Extract the (x, y) coordinate from the center of the cell holding the provided text.  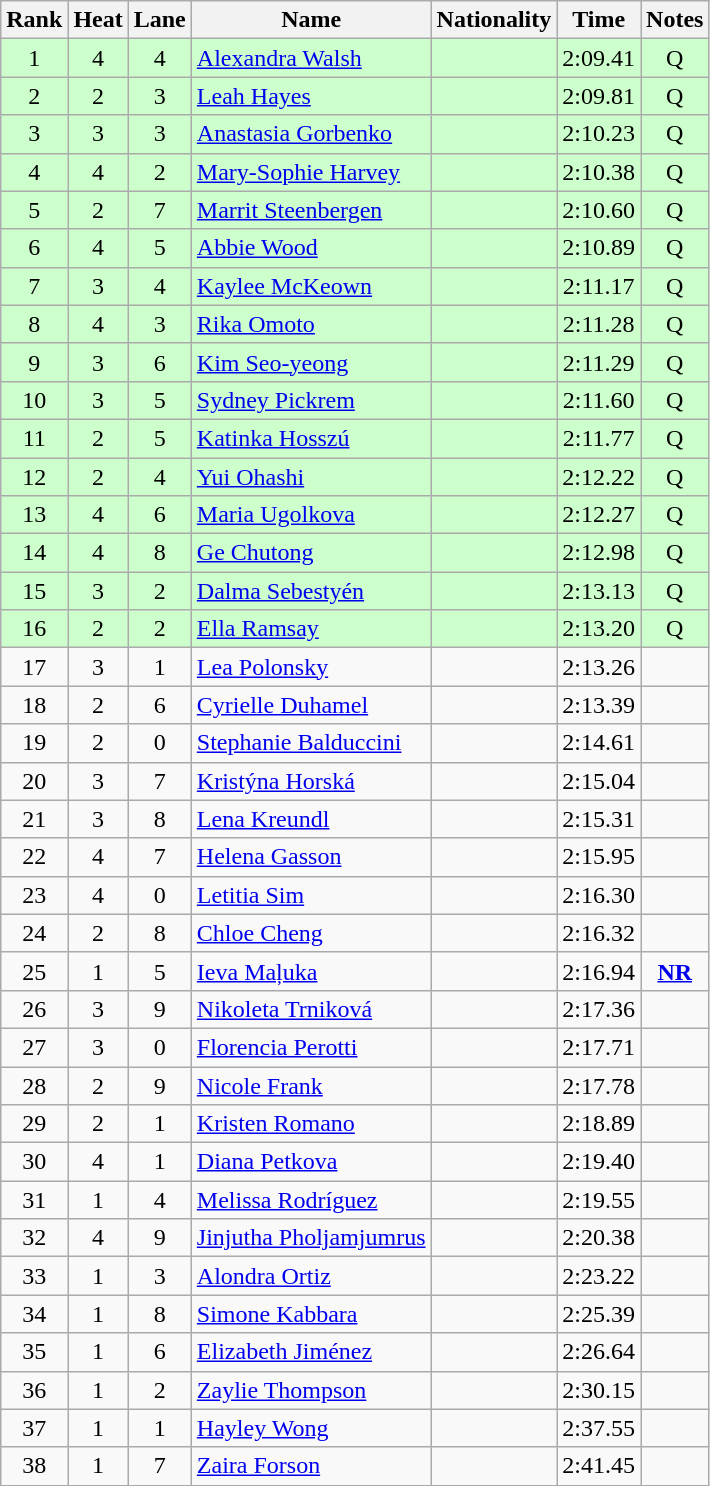
2:11.60 (599, 400)
Rank (34, 20)
15 (34, 591)
Letitia Sim (311, 895)
Yui Ohashi (311, 477)
2:16.32 (599, 933)
Nationality (494, 20)
Notes (675, 20)
2:10.60 (599, 210)
2:18.89 (599, 1124)
2:26.64 (599, 1352)
Time (599, 20)
30 (34, 1162)
Alondra Ortiz (311, 1276)
2:16.30 (599, 895)
12 (34, 477)
2:12.98 (599, 553)
10 (34, 400)
Florencia Perotti (311, 1047)
2:09.41 (599, 58)
Elizabeth Jiménez (311, 1352)
37 (34, 1428)
Leah Hayes (311, 96)
Hayley Wong (311, 1428)
Helena Gasson (311, 857)
2:25.39 (599, 1314)
Anastasia Gorbenko (311, 134)
Simone Kabbara (311, 1314)
2:15.04 (599, 781)
Alexandra Walsh (311, 58)
Abbie Wood (311, 248)
2:13.13 (599, 591)
2:17.71 (599, 1047)
22 (34, 857)
Jinjutha Pholjamjumrus (311, 1238)
11 (34, 438)
2:19.55 (599, 1200)
18 (34, 705)
Name (311, 20)
2:09.81 (599, 96)
Marrit Steenbergen (311, 210)
14 (34, 553)
2:11.17 (599, 286)
Zaira Forson (311, 1466)
2:20.38 (599, 1238)
17 (34, 667)
Ieva Maļuka (311, 971)
Cyrielle Duhamel (311, 705)
Ella Ramsay (311, 629)
2:13.20 (599, 629)
24 (34, 933)
Katinka Hosszú (311, 438)
Melissa Rodríguez (311, 1200)
2:11.77 (599, 438)
Chloe Cheng (311, 933)
28 (34, 1085)
2:15.31 (599, 819)
38 (34, 1466)
21 (34, 819)
2:17.36 (599, 1009)
35 (34, 1352)
Rika Omoto (311, 324)
33 (34, 1276)
25 (34, 971)
Kaylee McKeown (311, 286)
2:12.27 (599, 515)
Lea Polonsky (311, 667)
2:30.15 (599, 1390)
34 (34, 1314)
2:12.22 (599, 477)
Nicole Frank (311, 1085)
36 (34, 1390)
Zaylie Thompson (311, 1390)
2:10.38 (599, 172)
2:13.26 (599, 667)
27 (34, 1047)
2:11.29 (599, 362)
2:15.95 (599, 857)
Sydney Pickrem (311, 400)
2:14.61 (599, 743)
Stephanie Balduccini (311, 743)
Kristýna Horská (311, 781)
Lane (160, 20)
2:37.55 (599, 1428)
2:13.39 (599, 705)
Ge Chutong (311, 553)
20 (34, 781)
Lena Kreundl (311, 819)
Diana Petkova (311, 1162)
2:19.40 (599, 1162)
2:23.22 (599, 1276)
2:10.89 (599, 248)
Maria Ugolkova (311, 515)
NR (675, 971)
Nikoleta Trniková (311, 1009)
Kristen Romano (311, 1124)
31 (34, 1200)
16 (34, 629)
2:41.45 (599, 1466)
Kim Seo-yeong (311, 362)
2:11.28 (599, 324)
2:10.23 (599, 134)
2:16.94 (599, 971)
Mary-Sophie Harvey (311, 172)
Heat (98, 20)
29 (34, 1124)
13 (34, 515)
26 (34, 1009)
Dalma Sebestyén (311, 591)
19 (34, 743)
23 (34, 895)
2:17.78 (599, 1085)
32 (34, 1238)
